From the cell containing the given text, extract its center point as [x, y] coordinate. 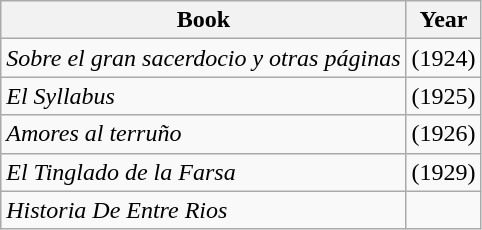
Historia De Entre Rios [204, 210]
(1929) [444, 172]
(1925) [444, 96]
El Tinglado de la Farsa [204, 172]
El Syllabus [204, 96]
Book [204, 20]
Year [444, 20]
(1926) [444, 134]
Amores al terruño [204, 134]
Sobre el gran sacerdocio y otras páginas [204, 58]
(1924) [444, 58]
